For the text-containing cell, return its midpoint in [X, Y] coordinate format. 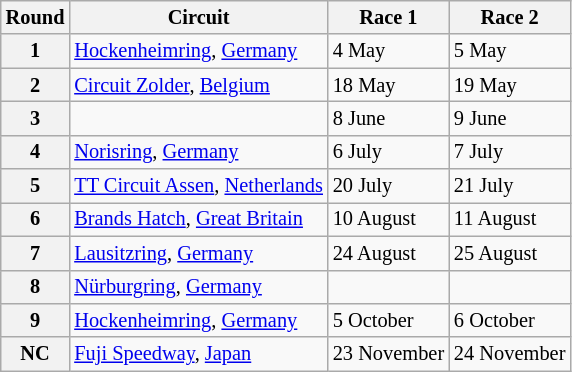
10 August [388, 219]
6 [36, 219]
9 June [510, 118]
4 May [388, 51]
9 [36, 320]
Round [36, 17]
20 July [388, 186]
7 [36, 253]
5 May [510, 51]
2 [36, 85]
Race 2 [510, 17]
5 October [388, 320]
Lausitzring, Germany [198, 253]
25 August [510, 253]
Norisring, Germany [198, 152]
Nürburgring, Germany [198, 287]
8 [36, 287]
4 [36, 152]
6 October [510, 320]
24 August [388, 253]
11 August [510, 219]
21 July [510, 186]
1 [36, 51]
23 November [388, 354]
Circuit Zolder, Belgium [198, 85]
NC [36, 354]
18 May [388, 85]
6 July [388, 152]
Race 1 [388, 17]
24 November [510, 354]
3 [36, 118]
5 [36, 186]
Brands Hatch, Great Britain [198, 219]
TT Circuit Assen, Netherlands [198, 186]
8 June [388, 118]
19 May [510, 85]
Circuit [198, 17]
7 July [510, 152]
Fuji Speedway, Japan [198, 354]
